From the cell containing the given text, extract its center point as [X, Y] coordinate. 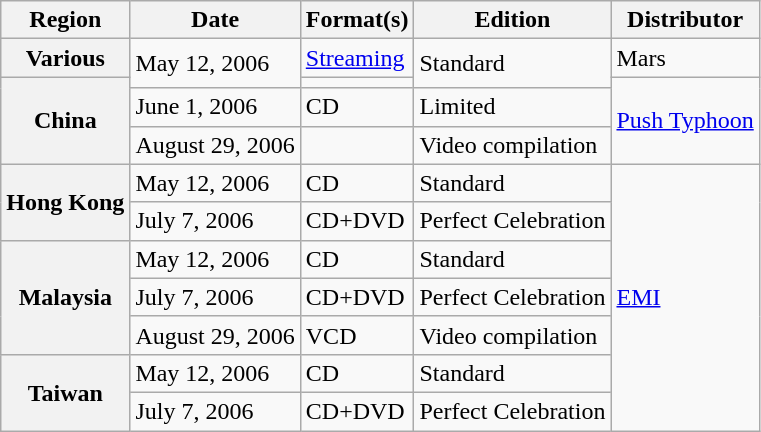
Mars [685, 58]
June 1, 2006 [215, 107]
VCD [357, 335]
Date [215, 20]
Hong Kong [66, 202]
Edition [512, 20]
Distributor [685, 20]
Taiwan [66, 392]
China [66, 120]
Streaming [357, 58]
EMI [685, 297]
Region [66, 20]
Push Typhoon [685, 120]
Malaysia [66, 297]
Format(s) [357, 20]
Various [66, 58]
Limited [512, 107]
